For the text-containing cell, return its midpoint in [X, Y] coordinate format. 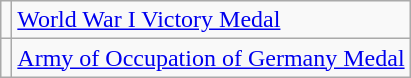
World War I Victory Medal [211, 20]
Army of Occupation of Germany Medal [211, 58]
